Find where the given text appears and provide that cell's center as [X, Y] coordinate. 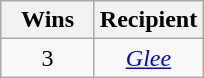
3 [48, 58]
Recipient [148, 20]
Glee [148, 58]
Wins [48, 20]
